Scan for the cell matching the given text and deliver its (X, Y) coordinate at center. 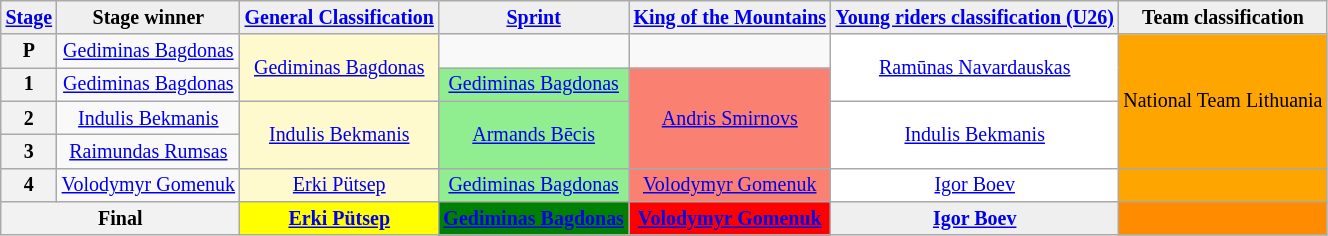
P (29, 52)
Sprint (534, 18)
Young riders classification (U26) (975, 18)
Andris Smirnovs (730, 118)
King of the Mountains (730, 18)
General Classification (340, 18)
National Team Lithuania (1224, 102)
Team classification (1224, 18)
3 (29, 152)
Stage winner (148, 18)
Final (120, 218)
Raimundas Rumsas (148, 152)
4 (29, 184)
Ramūnas Navardauskas (975, 68)
Armands Bēcis (534, 134)
1 (29, 84)
2 (29, 118)
Stage (29, 18)
